Find where the given text appears and provide that cell's center as (x, y) coordinate. 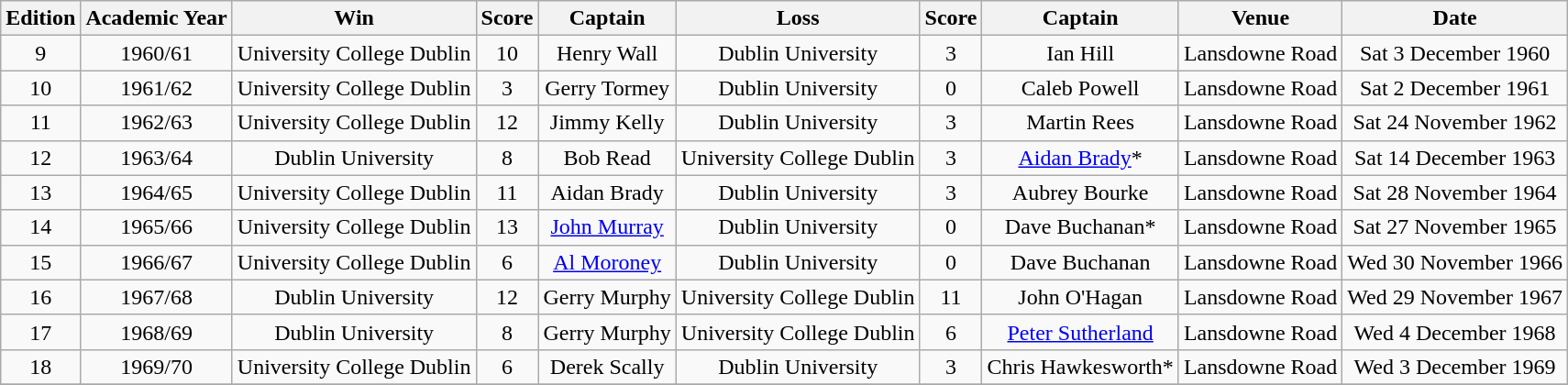
17 (40, 332)
John O'Hagan (1080, 297)
1966/67 (156, 262)
John Murray (607, 227)
1965/66 (156, 227)
Jimmy Kelly (607, 123)
9 (40, 53)
16 (40, 297)
18 (40, 367)
Bob Read (607, 158)
1969/70 (156, 367)
Edition (40, 18)
Al Moroney (607, 262)
14 (40, 227)
Dave Buchanan* (1080, 227)
Sat 14 December 1963 (1455, 158)
Chris Hawkesworth* (1080, 367)
Derek Scally (607, 367)
1962/63 (156, 123)
Wed 4 December 1968 (1455, 332)
1967/68 (156, 297)
Sat 27 November 1965 (1455, 227)
15 (40, 262)
Henry Wall (607, 53)
1963/64 (156, 158)
1964/65 (156, 192)
Academic Year (156, 18)
Sat 24 November 1962 (1455, 123)
1961/62 (156, 88)
Martin Rees (1080, 123)
Aidan Brady (607, 192)
1968/69 (156, 332)
Caleb Powell (1080, 88)
Dave Buchanan (1080, 262)
Sat 3 December 1960 (1455, 53)
Ian Hill (1080, 53)
1960/61 (156, 53)
Wed 3 December 1969 (1455, 367)
Aubrey Bourke (1080, 192)
Date (1455, 18)
Sat 2 December 1961 (1455, 88)
Win (354, 18)
Sat 28 November 1964 (1455, 192)
Gerry Tormey (607, 88)
Wed 29 November 1967 (1455, 297)
Wed 30 November 1966 (1455, 262)
Peter Sutherland (1080, 332)
Aidan Brady* (1080, 158)
Venue (1260, 18)
Loss (798, 18)
